Pinpoint the cell where the given text exists, returning its [X, Y] midpoint coordinate. 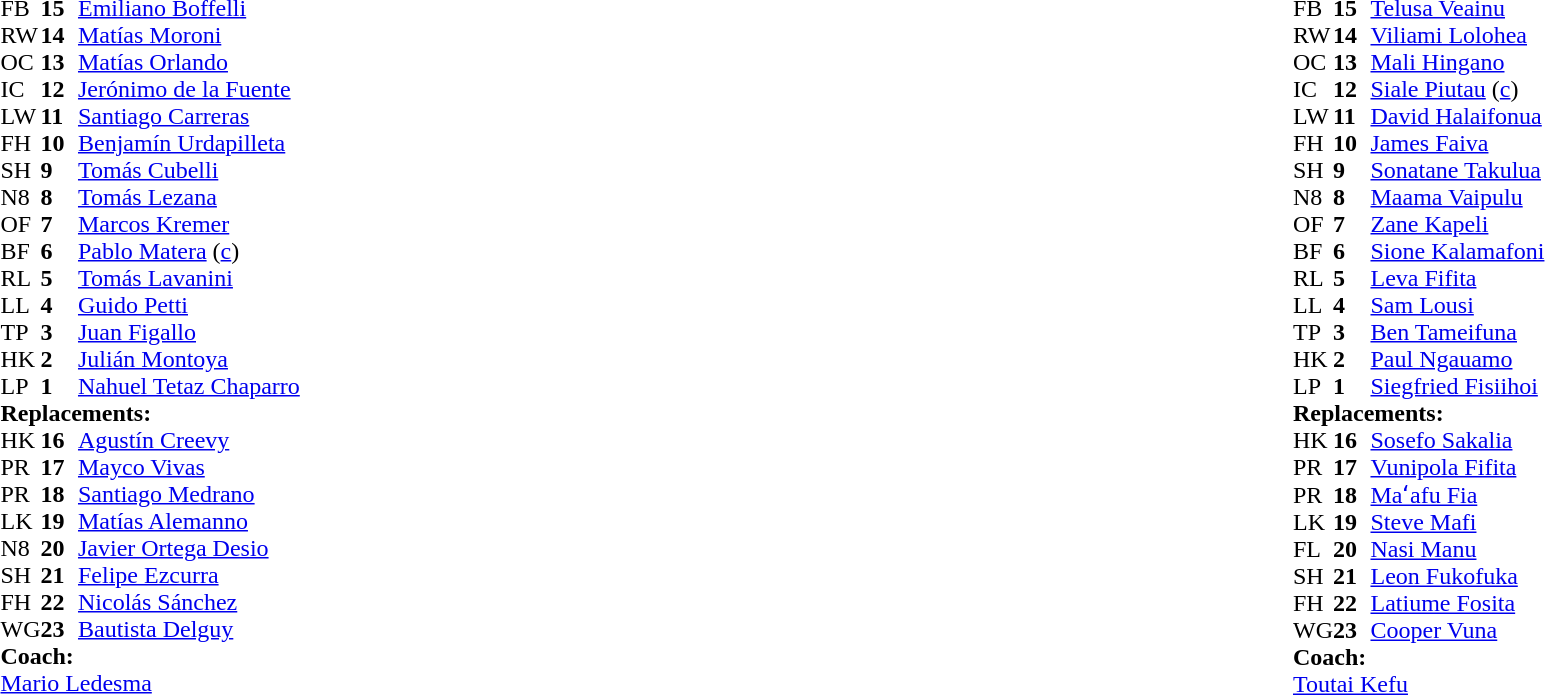
Marcos Kremer [189, 224]
Juan Figallo [189, 332]
Agustín Creevy [189, 440]
Siale Piutau (c) [1457, 90]
Pablo Matera (c) [189, 252]
Jerónimo de la Fuente [189, 90]
Sosefo Sakalia [1457, 440]
Matías Alemanno [189, 522]
Cooper Vuna [1457, 630]
Viliami Lolohea [1457, 36]
Paul Ngauamo [1457, 360]
Latiume Fosita [1457, 604]
Javier Ortega Desio [189, 548]
Tomás Lavanini [189, 278]
Sam Lousi [1457, 306]
Vunipola Fifita [1457, 468]
David Halaifonua [1457, 116]
Ben Tameifuna [1457, 332]
Sione Kalamafoni [1457, 252]
Matías Moroni [189, 36]
Bautista Delguy [189, 630]
FL [1313, 550]
Nasi Manu [1457, 550]
Benjamín Urdapilleta [189, 144]
Guido Petti [189, 306]
Santiago Carreras [189, 116]
Sonatane Takulua [1457, 170]
Tomás Cubelli [189, 170]
Julián Montoya [189, 360]
Tomás Lezana [189, 198]
Steve Mafi [1457, 522]
Santiago Medrano [189, 494]
Mali Hingano [1457, 62]
Felipe Ezcurra [189, 576]
Maʻafu Fia [1457, 494]
Matías Orlando [189, 62]
Nicolás Sánchez [189, 602]
Leva Fifita [1457, 278]
Siegfried Fisiihoi [1457, 386]
Maama Vaipulu [1457, 198]
Nahuel Tetaz Chaparro [189, 386]
Zane Kapeli [1457, 224]
Mayco Vivas [189, 468]
James Faiva [1457, 144]
Leon Fukofuka [1457, 576]
